Output the (X, Y) coordinate of the center of the cell containing the given text.  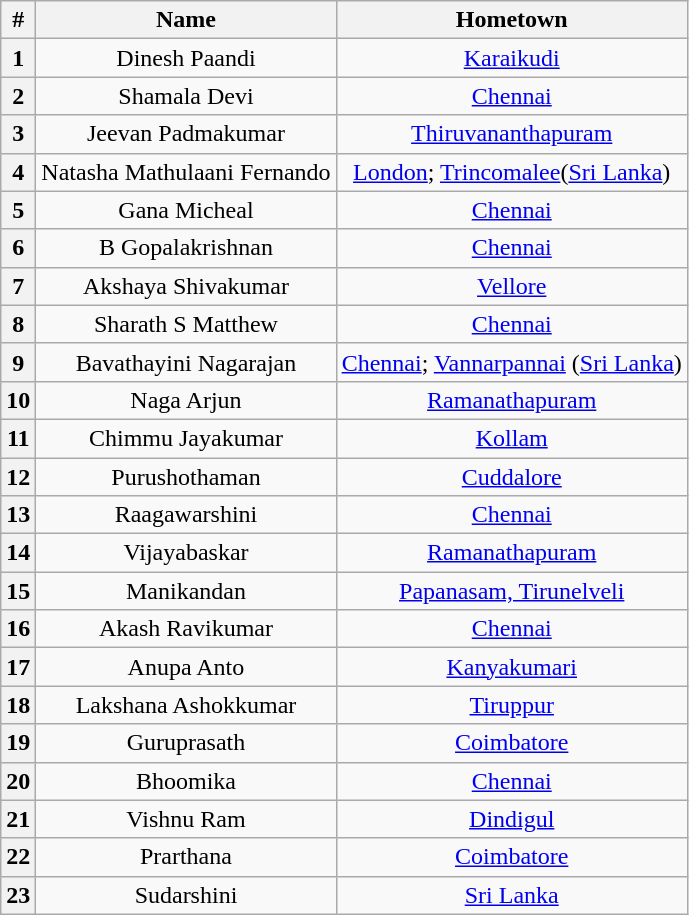
Name (186, 20)
14 (18, 553)
Purushothaman (186, 477)
Bavathayini Nagarajan (186, 362)
Kollam (512, 438)
5 (18, 210)
Lakshana Ashokkumar (186, 705)
8 (18, 324)
21 (18, 819)
Chennai; Vannarpannai (Sri Lanka) (512, 362)
Prarthana (186, 857)
Sri Lanka (512, 895)
1 (18, 58)
18 (18, 705)
Dindigul (512, 819)
Chimmu Jayakumar (186, 438)
7 (18, 286)
Sharath S Matthew (186, 324)
17 (18, 667)
B Gopalakrishnan (186, 248)
22 (18, 857)
Sudarshini (186, 895)
Gana Micheal (186, 210)
Bhoomika (186, 781)
Vijayabaskar (186, 553)
Tiruppur (512, 705)
London; Trincomalee(Sri Lanka) (512, 172)
13 (18, 515)
23 (18, 895)
Natasha Mathulaani Fernando (186, 172)
Raagawarshini (186, 515)
20 (18, 781)
16 (18, 629)
4 (18, 172)
12 (18, 477)
9 (18, 362)
Hometown (512, 20)
Anupa Anto (186, 667)
Jeevan Padmakumar (186, 134)
# (18, 20)
2 (18, 96)
6 (18, 248)
10 (18, 400)
Akshaya Shivakumar (186, 286)
Naga Arjun (186, 400)
Akash Ravikumar (186, 629)
11 (18, 438)
Guruprasath (186, 743)
Vishnu Ram (186, 819)
Vellore (512, 286)
Kanyakumari (512, 667)
Dinesh Paandi (186, 58)
Thiruvananthapuram (512, 134)
Cuddalore (512, 477)
Karaikudi (512, 58)
Papanasam, Tirunelveli (512, 591)
3 (18, 134)
Shamala Devi (186, 96)
19 (18, 743)
15 (18, 591)
Manikandan (186, 591)
